Scan for the cell matching the given text and deliver its [x, y] coordinate at center. 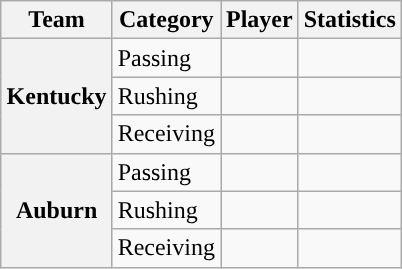
Auburn [56, 210]
Player [259, 20]
Kentucky [56, 96]
Team [56, 20]
Category [166, 20]
Statistics [350, 20]
